Locate the cell with the specified text and output its [x, y] center coordinate. 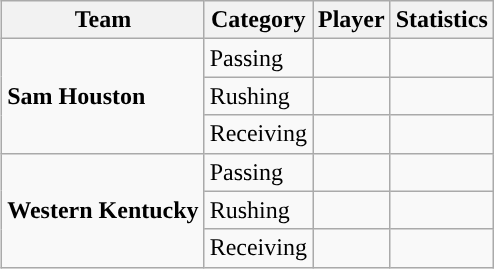
Sam Houston [103, 96]
Western Kentucky [103, 210]
Statistics [442, 20]
Category [258, 20]
Team [103, 20]
Player [351, 20]
